Output the (x, y) coordinate of the center of the cell containing the given text.  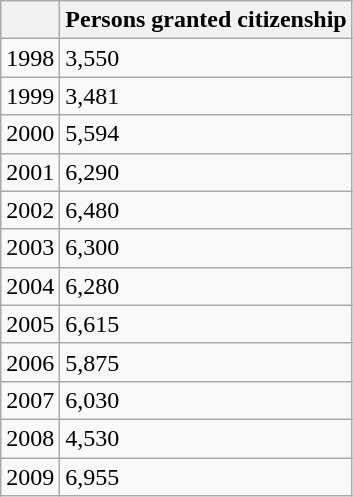
5,875 (206, 362)
6,480 (206, 210)
2002 (30, 210)
2008 (30, 438)
1998 (30, 58)
3,550 (206, 58)
5,594 (206, 134)
2006 (30, 362)
1999 (30, 96)
Persons granted citizenship (206, 20)
2005 (30, 324)
6,030 (206, 400)
6,615 (206, 324)
6,300 (206, 248)
6,280 (206, 286)
2004 (30, 286)
3,481 (206, 96)
6,955 (206, 477)
4,530 (206, 438)
2003 (30, 248)
2000 (30, 134)
2001 (30, 172)
2009 (30, 477)
2007 (30, 400)
6,290 (206, 172)
